Search for the cell housing the specified text and yield its [x, y] center coordinate. 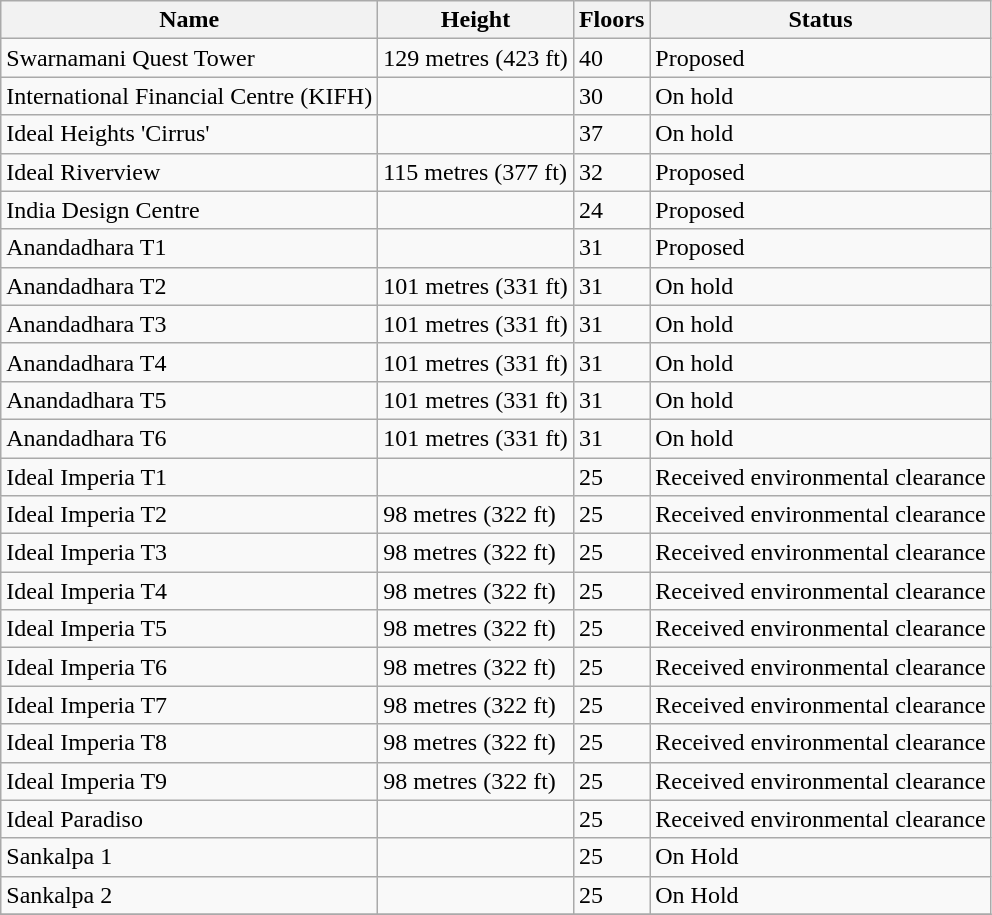
Ideal Imperia T4 [190, 591]
Anandadhara T2 [190, 286]
Ideal Riverview [190, 172]
Anandadhara T3 [190, 324]
32 [611, 172]
Ideal Imperia T6 [190, 667]
Floors [611, 20]
Anandadhara T5 [190, 400]
Name [190, 20]
India Design Centre [190, 210]
International Financial Centre (KIFH) [190, 96]
Anandadhara T4 [190, 362]
Ideal Imperia T7 [190, 705]
Ideal Imperia T1 [190, 477]
24 [611, 210]
Height [476, 20]
129 metres (423 ft) [476, 58]
Ideal Imperia T3 [190, 553]
115 metres (377 ft) [476, 172]
Ideal Paradiso [190, 819]
Anandadhara T1 [190, 248]
30 [611, 96]
Anandadhara T6 [190, 438]
Ideal Heights 'Cirrus' [190, 134]
40 [611, 58]
Ideal Imperia T9 [190, 781]
Status [821, 20]
Swarnamani Quest Tower [190, 58]
Ideal Imperia T8 [190, 743]
Ideal Imperia T5 [190, 629]
Ideal Imperia T2 [190, 515]
Sankalpa 2 [190, 895]
Sankalpa 1 [190, 857]
37 [611, 134]
